Locate the cell with the specified text and output its (x, y) center coordinate. 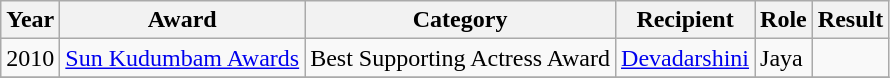
Category (460, 20)
Recipient (686, 20)
Sun Kudumbam Awards (182, 58)
Result (850, 20)
Jaya (784, 58)
Best Supporting Actress Award (460, 58)
Award (182, 20)
Year (30, 20)
Role (784, 20)
Devadarshini (686, 58)
2010 (30, 58)
